From the cell containing the given text, extract its center point as [x, y] coordinate. 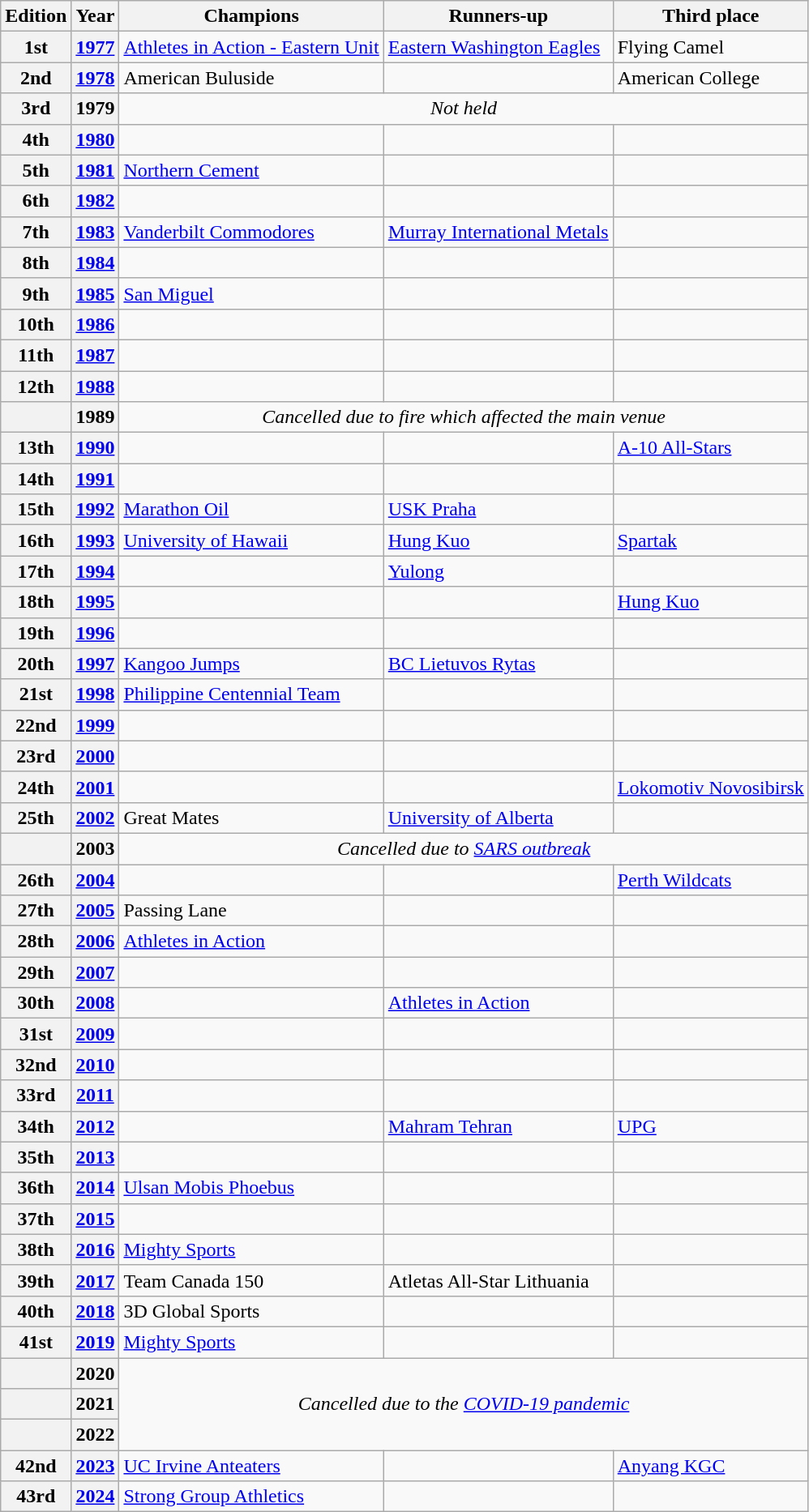
Anyang KGC [710, 1466]
2023 [96, 1466]
1998 [96, 694]
7th [36, 232]
Cancelled due to the COVID-19 pandemic [464, 1404]
17th [36, 571]
University of Hawaii [251, 540]
1979 [96, 109]
1989 [96, 417]
2004 [96, 879]
Northern Cement [251, 170]
39th [36, 1280]
21st [36, 694]
Strong Group Athletics [251, 1497]
Eastern Washington Eagles [498, 47]
American College [710, 78]
1st [36, 47]
1986 [96, 324]
Murray International Metals [498, 232]
UC Irvine Anteaters [251, 1466]
28th [36, 942]
32nd [36, 1065]
27th [36, 911]
14th [36, 479]
2002 [96, 818]
Athletes in Action - Eastern Unit [251, 47]
1996 [96, 633]
12th [36, 387]
3rd [36, 109]
2014 [96, 1188]
11th [36, 355]
2006 [96, 942]
1985 [96, 293]
13th [36, 448]
22nd [36, 725]
9th [36, 293]
University of Alberta [498, 818]
2009 [96, 1034]
10th [36, 324]
BC Lietuvos Rytas [498, 664]
Vanderbilt Commodores [251, 232]
Mahram Tehran [498, 1126]
1984 [96, 263]
Year [96, 16]
Great Mates [251, 818]
1981 [96, 170]
Flying Camel [710, 47]
2010 [96, 1065]
Runners-up [498, 16]
42nd [36, 1466]
1993 [96, 540]
41st [36, 1342]
2017 [96, 1280]
1987 [96, 355]
Third place [710, 16]
A-10 All-Stars [710, 448]
1995 [96, 602]
2021 [96, 1404]
1991 [96, 479]
1977 [96, 47]
2008 [96, 1003]
San Miguel [251, 293]
8th [36, 263]
23rd [36, 756]
1988 [96, 387]
2024 [96, 1497]
1997 [96, 664]
2015 [96, 1219]
1999 [96, 725]
36th [36, 1188]
5th [36, 170]
30th [36, 1003]
33rd [36, 1096]
20th [36, 664]
2001 [96, 787]
Ulsan Mobis Phoebus [251, 1188]
2019 [96, 1342]
Lokomotiv Novosibirsk [710, 787]
Spartak [710, 540]
34th [36, 1126]
1983 [96, 232]
2003 [96, 848]
19th [36, 633]
1994 [96, 571]
43rd [36, 1497]
2020 [96, 1373]
2018 [96, 1311]
UPG [710, 1126]
Kangoo Jumps [251, 664]
37th [36, 1219]
Yulong [498, 571]
29th [36, 972]
2016 [96, 1249]
35th [36, 1157]
2011 [96, 1096]
16th [36, 540]
1992 [96, 510]
1978 [96, 78]
2nd [36, 78]
Philippine Centennial Team [251, 694]
2022 [96, 1435]
31st [36, 1034]
1990 [96, 448]
40th [36, 1311]
2013 [96, 1157]
USK Praha [498, 510]
26th [36, 879]
6th [36, 201]
Team Canada 150 [251, 1280]
24th [36, 787]
15th [36, 510]
Champions [251, 16]
Perth Wildcats [710, 879]
2012 [96, 1126]
4th [36, 139]
Edition [36, 16]
2000 [96, 756]
Cancelled due to SARS outbreak [464, 848]
38th [36, 1249]
Atletas All-Star Lithuania [498, 1280]
American Buluside [251, 78]
1982 [96, 201]
Marathon Oil [251, 510]
2005 [96, 911]
25th [36, 818]
3D Global Sports [251, 1311]
18th [36, 602]
1980 [96, 139]
Cancelled due to fire which affected the main venue [464, 417]
2007 [96, 972]
Passing Lane [251, 911]
Not held [464, 109]
